Pinpoint the cell where the given text exists, returning its (X, Y) midpoint coordinate. 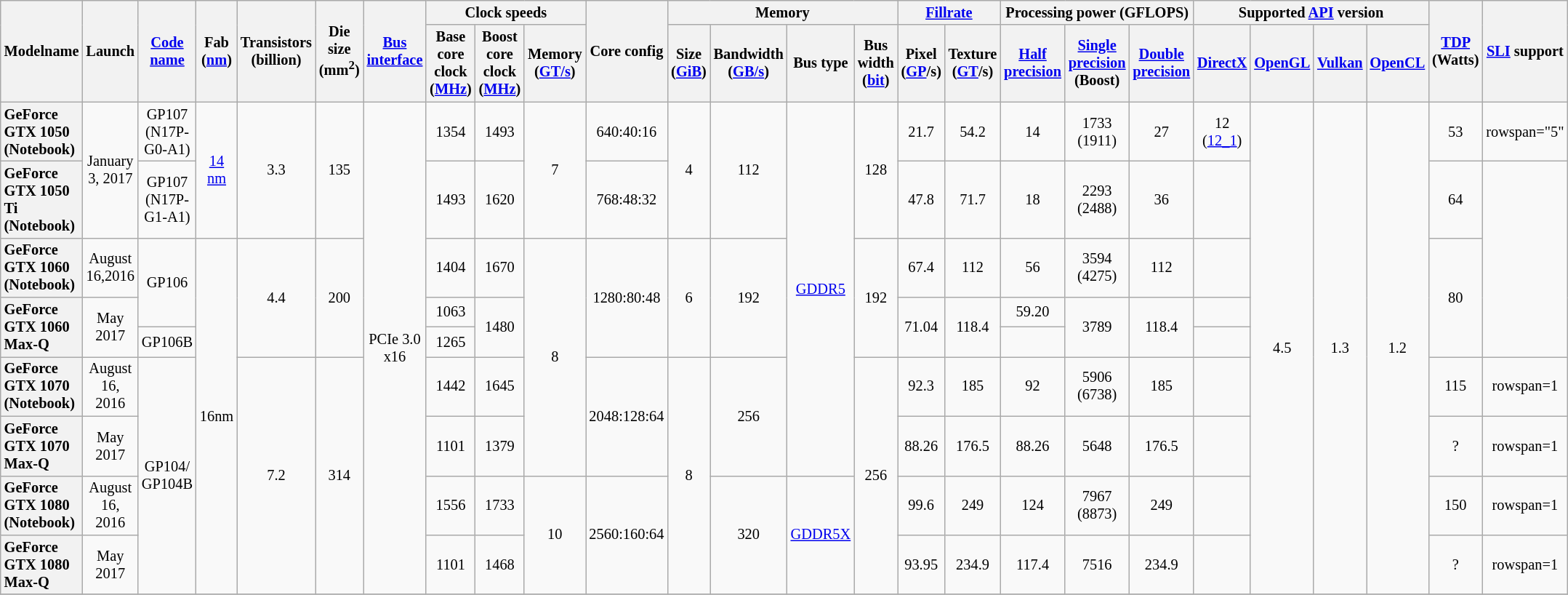
4.5 (1282, 348)
GP104/ GP104B (167, 476)
Size (GiB) (688, 63)
GeForce GTX 1050 (Notebook) (42, 132)
Memory (GT/s) (555, 63)
Base core clock (MHz) (451, 63)
18 (1032, 199)
GeForce GTX 1080 Max-Q (42, 564)
1556 (451, 506)
14 (1032, 132)
2560:160:64 (627, 535)
Fillrate (949, 12)
3789 (1098, 327)
Single precision (Boost) (1098, 63)
1404 (451, 268)
21.7 (922, 132)
47.8 (922, 199)
1.2 (1398, 348)
3594 (4275) (1098, 268)
640:40:16 (627, 132)
1442 (451, 386)
7967 (8873) (1098, 506)
Transistors (billion) (276, 51)
Bus width (bit) (876, 63)
TDP (Watts) (1455, 51)
27 (1162, 132)
115 (1455, 386)
150 (1455, 506)
2048:128:64 (627, 416)
53 (1455, 132)
3.3 (276, 170)
Clock speeds (506, 12)
Supported API version (1311, 12)
1379 (500, 446)
2293 (2488) (1098, 199)
Bandwidth (GB/s) (749, 63)
54.2 (973, 132)
Processing power (GFLOPS) (1097, 12)
GeForce GTX 1050 Ti (Notebook) (42, 199)
Fab (nm) (217, 51)
Launch (110, 51)
135 (339, 170)
10 (555, 535)
6 (688, 297)
1280:80:48 (627, 297)
5648 (1098, 446)
GP106B (167, 342)
1265 (451, 342)
January 3, 2017 (110, 170)
200 (339, 297)
5906 (6738) (1098, 386)
59.20 (1032, 313)
768:48:32 (627, 199)
August 16,2016 (110, 268)
7516 (1098, 564)
1468 (500, 564)
GDDR5X (821, 535)
PCIe 3.0 x16 (395, 348)
4.4 (276, 297)
Double precision (1162, 63)
DirectX (1222, 63)
GeForce GTX 1060 Max-Q (42, 327)
1670 (500, 268)
Die size (mm2) (339, 51)
GP107 (N17P-G0-A1) (167, 132)
92.3 (922, 386)
GDDR5 (821, 289)
GP107 (N17P-G1-A1) (167, 199)
14 nm (217, 170)
64 (1455, 199)
Bus type (821, 63)
56 (1032, 268)
Vulkan (1340, 63)
12 (12_1) (1222, 132)
1480 (500, 327)
Half precision (1032, 63)
320 (749, 535)
16nm (217, 416)
128 (876, 170)
GeForce GTX 1070 Max-Q (42, 446)
GP106 (167, 282)
67.4 (922, 268)
Memory (782, 12)
1354 (451, 132)
93.95 (922, 564)
99.6 (922, 506)
4 (688, 170)
7 (555, 170)
1733 (500, 506)
Bus interface (395, 51)
36 (1162, 199)
rowspan="5" (1525, 132)
1645 (500, 386)
71.04 (922, 327)
Pixel (GP/s) (922, 63)
GeForce GTX 1070 (Notebook) (42, 386)
117.4 (1032, 564)
Boost core clock (MHz) (500, 63)
Core config (627, 51)
OpenGL (1282, 63)
92 (1032, 386)
1733 (1911) (1098, 132)
Modelname (42, 51)
GeForce GTX 1080 (Notebook) (42, 506)
1.3 (1340, 348)
124 (1032, 506)
Code name (167, 51)
80 (1455, 297)
Texture (GT/s) (973, 63)
1063 (451, 313)
SLI support (1525, 51)
71.7 (973, 199)
GeForce GTX 1060 (Notebook) (42, 268)
OpenCL (1398, 63)
314 (339, 476)
7.2 (276, 476)
1620 (500, 199)
